For the text-containing cell, return its midpoint in [X, Y] coordinate format. 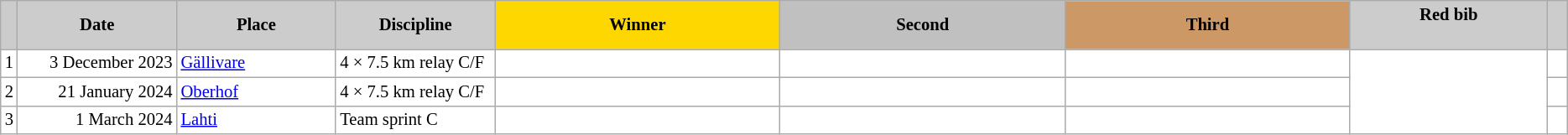
21 January 2024 [97, 91]
Date [97, 24]
Winner [638, 24]
Red bib [1448, 24]
1 [9, 63]
3 December 2023 [97, 63]
Discipline [415, 24]
Third [1208, 24]
Team sprint C [415, 120]
Gällivare [257, 63]
Place [257, 24]
3 [9, 120]
Second [923, 24]
Oberhof [257, 91]
2 [9, 91]
1 March 2024 [97, 120]
Lahti [257, 120]
